Capture the cell that displays the provided text and extract its (x, y) central coordinate. 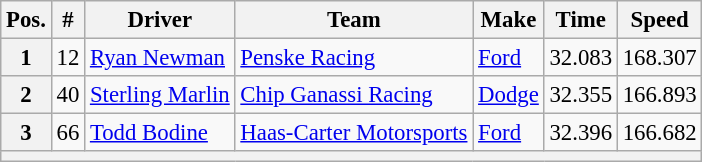
12 (68, 58)
3 (26, 133)
32.083 (580, 58)
Haas-Carter Motorsports (354, 133)
166.682 (660, 133)
Sterling Marlin (160, 95)
32.396 (580, 133)
Penske Racing (354, 58)
1 (26, 58)
Team (354, 20)
Pos. (26, 20)
Time (580, 20)
168.307 (660, 58)
2 (26, 95)
Dodge (508, 95)
Chip Ganassi Racing (354, 95)
40 (68, 95)
66 (68, 133)
Speed (660, 20)
Ryan Newman (160, 58)
# (68, 20)
Driver (160, 20)
32.355 (580, 95)
166.893 (660, 95)
Make (508, 20)
Todd Bodine (160, 133)
